Provide the (X, Y) coordinate of the cell's center where the given text is located.  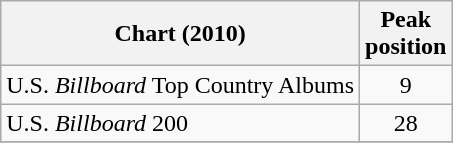
Peakposition (406, 34)
U.S. Billboard Top Country Albums (180, 85)
9 (406, 85)
Chart (2010) (180, 34)
U.S. Billboard 200 (180, 123)
28 (406, 123)
